Extract the [x, y] coordinate from the center of the cell holding the provided text.  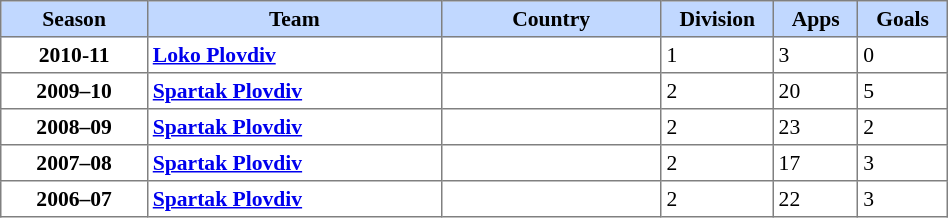
0 [902, 55]
5 [902, 91]
Division [717, 19]
23 [816, 127]
2009–10 [74, 91]
Apps [816, 19]
Goals [902, 19]
22 [816, 199]
Season [74, 19]
2010-11 [74, 55]
20 [816, 91]
17 [816, 163]
2008–09 [74, 127]
1 [717, 55]
Country [551, 19]
2007–08 [74, 163]
Loko Plovdiv [295, 55]
Team [295, 19]
2006–07 [74, 199]
